Return the (X, Y) coordinate for the center point of the cell that contains the specified text.  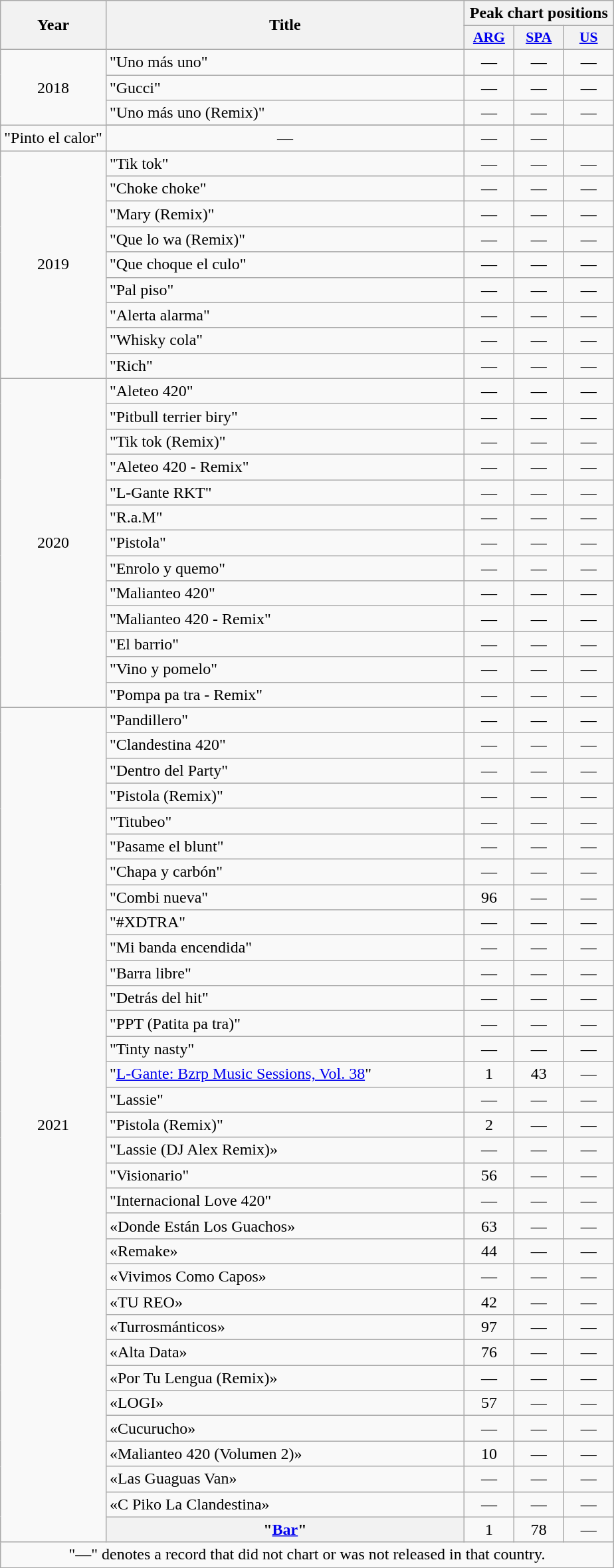
"Clandestina 420" (284, 745)
US (589, 38)
"Titubeo" (284, 821)
63 (489, 1226)
«Las Guaguas Van» (284, 1479)
Year (53, 25)
«C Piko La Clandestina» (284, 1504)
"L-Gante RKT" (284, 493)
"Chapa y carbón" (284, 871)
"Aleteo 420" (284, 391)
57 (489, 1403)
"—" denotes a record that did not chart or was not released in that country. (307, 1555)
"Tik tok" (284, 164)
2 (489, 1125)
"Que choque el culo" (284, 265)
"Que lo wa (Remix)" (284, 239)
"Enrolo y quemo" (284, 568)
2019 (53, 265)
78 (538, 1529)
"R.a.M" (284, 518)
"Gucci" (284, 87)
"Pasame el blunt" (284, 846)
"Choke choke" (284, 189)
"Malianteo 420 - Remix" (284, 619)
"Vino y pomelo" (284, 669)
"Pistola" (284, 543)
56 (489, 1175)
"Lassie (DJ Alex Remix)» (284, 1150)
«Por Tu Lengua (Remix)» (284, 1378)
"Barra libre" (284, 973)
"Dentro del Party" (284, 770)
2018 (53, 87)
Title (284, 25)
"Uno más uno (Remix)" (284, 113)
«Remake» (284, 1251)
"Detrás del hit" (284, 998)
"Lassie" (284, 1099)
"Tinty nasty" (284, 1049)
"Alerta alarma" (284, 315)
"Combi nueva" (284, 897)
"Whisky cola" (284, 340)
76 (489, 1353)
"Pitbull terrier biry" (284, 416)
"Mary (Remix)" (284, 214)
2021 (53, 1125)
"El barrio" (284, 644)
«TU REO» (284, 1302)
44 (489, 1251)
96 (489, 897)
«Donde Están Los Guachos» (284, 1226)
42 (489, 1302)
10 (489, 1454)
"Tik tok (Remix)" (284, 441)
97 (489, 1327)
"Pinto el calor" (53, 138)
ARG (489, 38)
"Pandillero" (284, 720)
"Pal piso" (284, 290)
«LOGI» (284, 1403)
"L-Gante: Bzrp Music Sessions, Vol. 38" (284, 1074)
"Rich" (284, 366)
"Uno más uno" (284, 62)
Peak chart positions (538, 13)
"PPT (Patita pa tra)" (284, 1024)
"Visionario" (284, 1175)
«Vivimos Como Capos» (284, 1276)
SPA (538, 38)
«Cucurucho» (284, 1428)
"Pompa pa tra - Remix" (284, 695)
"Internacional Love 420" (284, 1200)
«Alta Data» (284, 1353)
«Malianteo 420 (Volumen 2)» (284, 1454)
2020 (53, 542)
"Aleteo 420 - Remix" (284, 467)
"#XDTRA" (284, 923)
"Mi banda encendida" (284, 948)
43 (538, 1074)
"Bar" (284, 1529)
«Turrosmánticos» (284, 1327)
"Malianteo 420" (284, 594)
